Find where the given text appears and provide that cell's center as (x, y) coordinate. 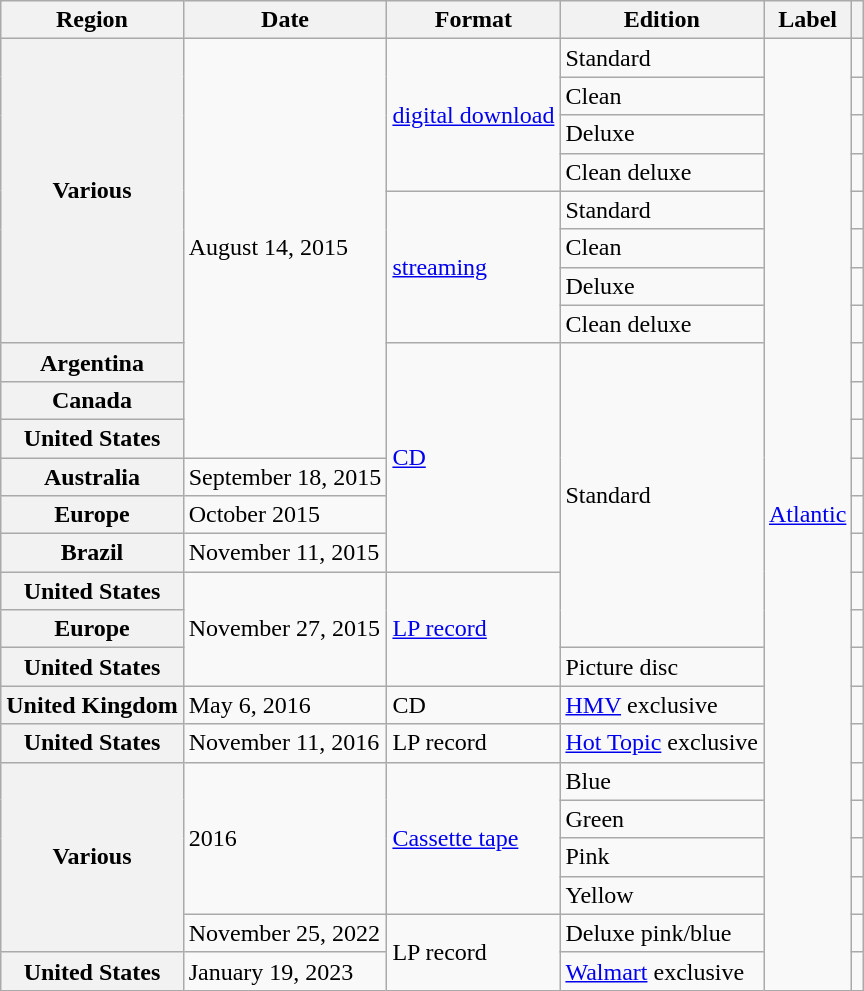
digital download (474, 115)
Deluxe pink/blue (662, 933)
Picture disc (662, 667)
streaming (474, 267)
Blue (662, 781)
August 14, 2015 (285, 248)
Yellow (662, 895)
October 2015 (285, 515)
Argentina (92, 362)
November 11, 2015 (285, 553)
2016 (285, 838)
September 18, 2015 (285, 477)
Format (474, 20)
Region (92, 20)
Brazil (92, 553)
November 25, 2022 (285, 933)
Atlantic (808, 515)
Date (285, 20)
November 27, 2015 (285, 629)
Walmart exclusive (662, 971)
January 19, 2023 (285, 971)
HMV exclusive (662, 705)
November 11, 2016 (285, 743)
Green (662, 819)
Edition (662, 20)
May 6, 2016 (285, 705)
United Kingdom (92, 705)
Australia (92, 477)
Pink (662, 857)
Label (808, 20)
Cassette tape (474, 838)
Hot Topic exclusive (662, 743)
Canada (92, 400)
